Output the (X, Y) coordinate of the center of the cell containing the given text.  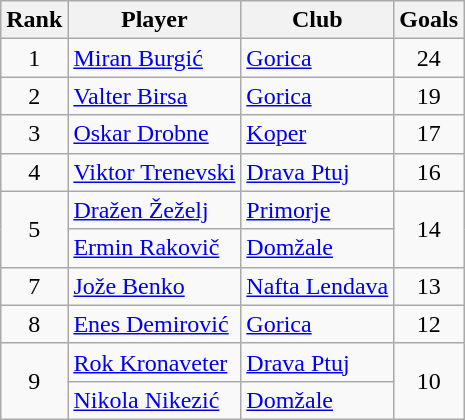
16 (429, 172)
8 (34, 324)
24 (429, 58)
Miran Burgić (154, 58)
5 (34, 229)
Valter Birsa (154, 96)
12 (429, 324)
4 (34, 172)
Viktor Trenevski (154, 172)
Nafta Lendava (318, 286)
9 (34, 381)
Dražen Žeželj (154, 210)
10 (429, 381)
3 (34, 134)
Club (318, 20)
17 (429, 134)
Nikola Nikezić (154, 400)
Primorje (318, 210)
13 (429, 286)
Enes Demirović (154, 324)
Oskar Drobne (154, 134)
Koper (318, 134)
2 (34, 96)
7 (34, 286)
Ermin Rakovič (154, 248)
Rok Kronaveter (154, 362)
Rank (34, 20)
19 (429, 96)
1 (34, 58)
Jože Benko (154, 286)
Player (154, 20)
14 (429, 229)
Goals (429, 20)
